Identify which cell holds the provided text, then report its [x, y] central coordinate. 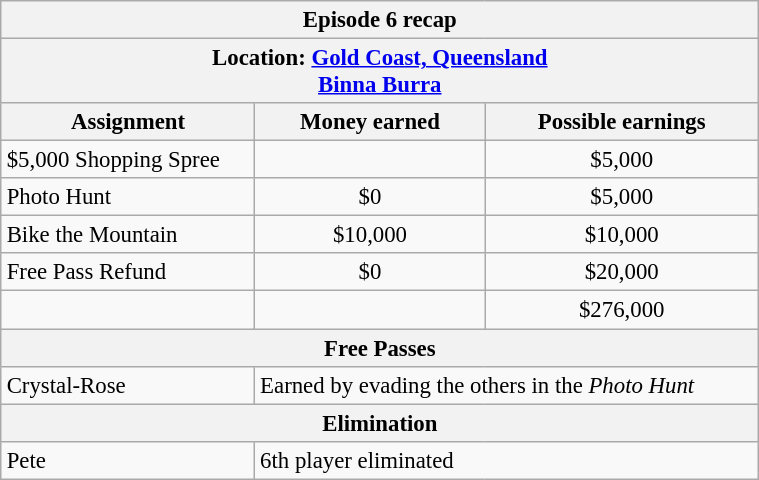
Money earned [370, 122]
Photo Hunt [128, 197]
$5,000 Shopping Spree [128, 160]
$20,000 [622, 272]
$276,000 [622, 310]
Crystal-Rose [128, 385]
6th player eliminated [506, 460]
Elimination [380, 423]
Location: Gold Coast, QueenslandBinna Burra [380, 70]
Free Passes [380, 347]
Free Pass Refund [128, 272]
Pete [128, 460]
Episode 6 recap [380, 20]
Assignment [128, 122]
Possible earnings [622, 122]
Bike the Mountain [128, 235]
Earned by evading the others in the Photo Hunt [506, 385]
